For the text-containing cell, return its midpoint in (x, y) coordinate format. 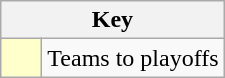
Teams to playoffs (133, 58)
Key (112, 20)
